Identify which cell holds the provided text, then report its (X, Y) central coordinate. 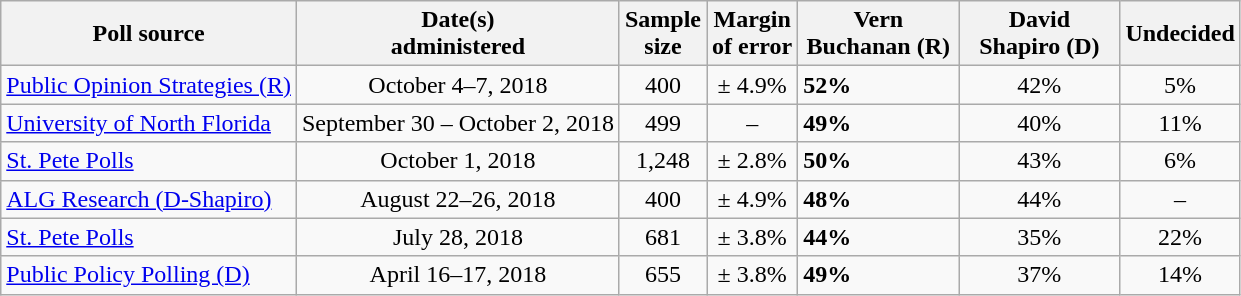
11% (1180, 123)
35% (1040, 237)
Samplesize (662, 34)
52% (878, 85)
University of North Florida (149, 123)
DavidShapiro (D) (1040, 34)
681 (662, 237)
Date(s)administered (458, 34)
July 28, 2018 (458, 237)
22% (1180, 237)
6% (1180, 161)
48% (878, 199)
1,248 (662, 161)
April 16–17, 2018 (458, 275)
± 2.8% (752, 161)
September 30 – October 2, 2018 (458, 123)
37% (1040, 275)
ALG Research (D-Shapiro) (149, 199)
Marginof error (752, 34)
VernBuchanan (R) (878, 34)
50% (878, 161)
October 1, 2018 (458, 161)
August 22–26, 2018 (458, 199)
Undecided (1180, 34)
43% (1040, 161)
14% (1180, 275)
655 (662, 275)
499 (662, 123)
40% (1040, 123)
Public Policy Polling (D) (149, 275)
Poll source (149, 34)
42% (1040, 85)
Public Opinion Strategies (R) (149, 85)
5% (1180, 85)
October 4–7, 2018 (458, 85)
